Return the (x, y) coordinate for the center point of the cell that contains the specified text.  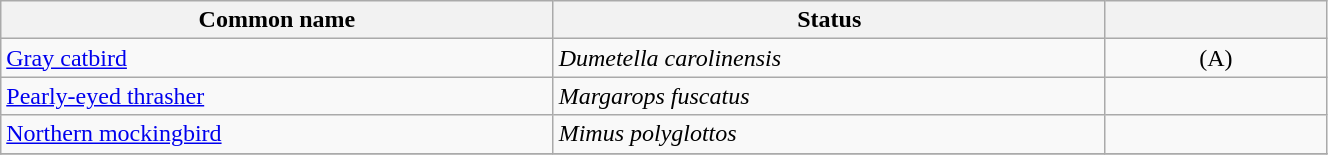
Pearly-eyed thrasher (277, 96)
Mimus polyglottos (829, 134)
Margarops fuscatus (829, 96)
Common name (277, 20)
Gray catbird (277, 58)
Dumetella carolinensis (829, 58)
(A) (1216, 58)
Status (829, 20)
Northern mockingbird (277, 134)
